Output the (X, Y) coordinate of the center of the cell containing the given text.  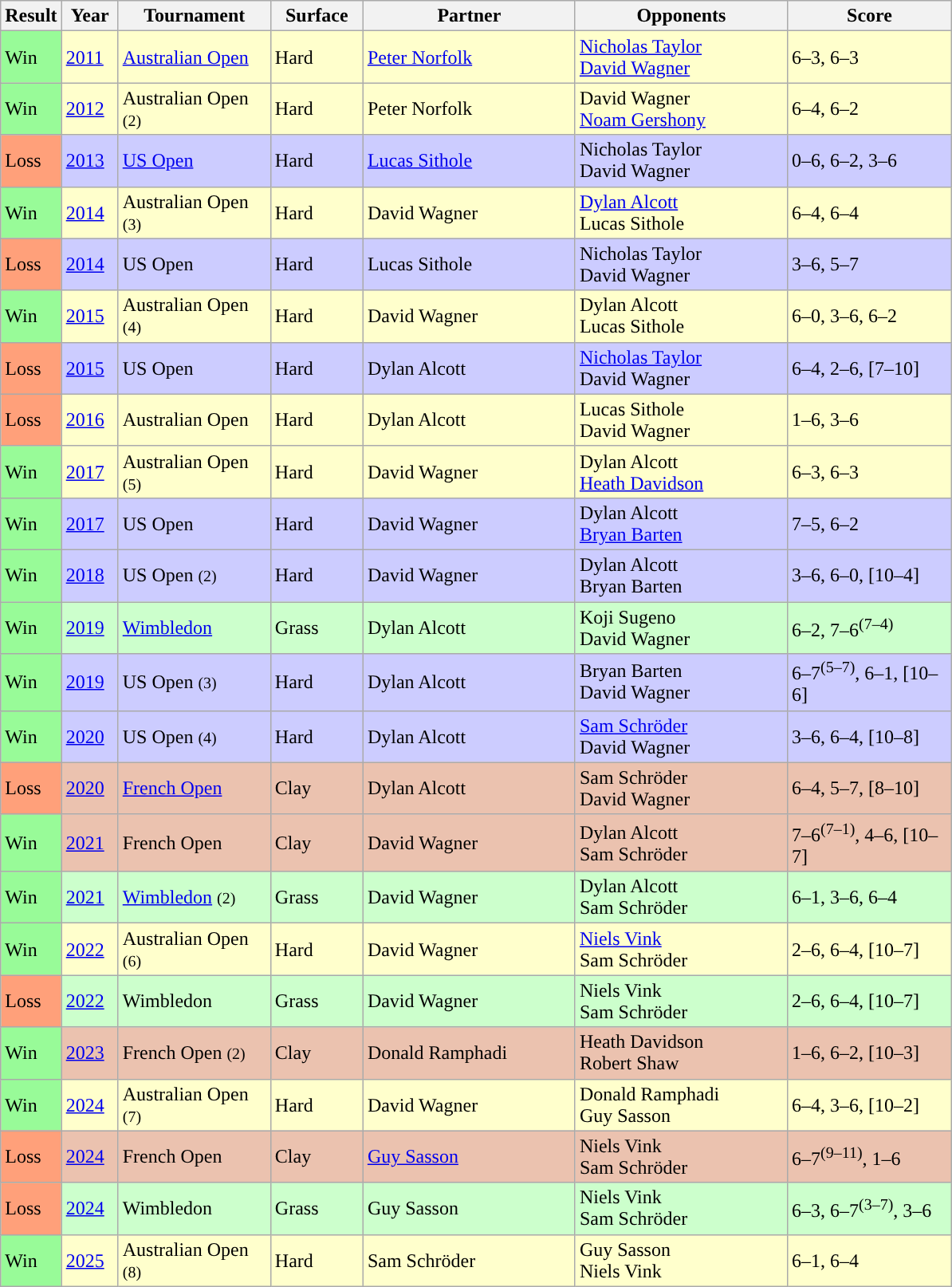
Heath Davidson Robert Shaw (681, 1053)
Australian Open (7) (195, 1105)
6–4, 6–2 (869, 108)
Opponents (681, 16)
Australian Open (8) (195, 1260)
6–7(5–7), 6–1, [10–6] (869, 683)
Surface (317, 16)
1–6, 6–2, [10–3] (869, 1053)
7–6(7–1), 4–6, [10–7] (869, 843)
6–1, 3–6, 6–4 (869, 898)
6–4, 6–4 (869, 212)
3–6, 5–7 (869, 265)
7–5, 6–2 (869, 523)
3–6, 6–0, [10–4] (869, 576)
Tournament (195, 16)
2013 (89, 161)
Score (869, 16)
6–3, 6–7(3–7), 3–6 (869, 1209)
Australian Open (6) (195, 949)
Year (89, 16)
2023 (89, 1053)
6–7(9–11), 1–6 (869, 1156)
David Wagner Noam Gershony (681, 108)
French Open (2) (195, 1053)
Koji Sugeno David Wagner (681, 627)
6–4, 3–6, [10–2] (869, 1105)
US Open (2) (195, 576)
Partner (469, 16)
6–1, 6–4 (869, 1260)
Donald Ramphadi Guy Sasson (681, 1105)
6–0, 3–6, 6–2 (869, 316)
US Open (4) (195, 737)
3–6, 6–4, [10–8] (869, 737)
2012 (89, 108)
Lucas Sithole David Wagner (681, 419)
2018 (89, 576)
2025 (89, 1260)
Guy Sasson Niels Vink (681, 1260)
Bryan Barten David Wagner (681, 683)
Australian Open (5) (195, 472)
6–4, 5–7, [8–10] (869, 788)
Wimbledon (2) (195, 898)
Sam Schröder (469, 1260)
6–2, 7–6(7–4) (869, 627)
US Open (3) (195, 683)
2011 (89, 57)
Dylan Alcott Heath Davidson (681, 472)
1–6, 3–6 (869, 419)
Result (31, 16)
Australian Open (4) (195, 316)
Donald Ramphadi (469, 1053)
Australian Open (3) (195, 212)
6–4, 2–6, [7–10] (869, 368)
Australian Open (2) (195, 108)
2016 (89, 419)
0–6, 6–2, 3–6 (869, 161)
